Capture the cell that displays the provided text and extract its (x, y) central coordinate. 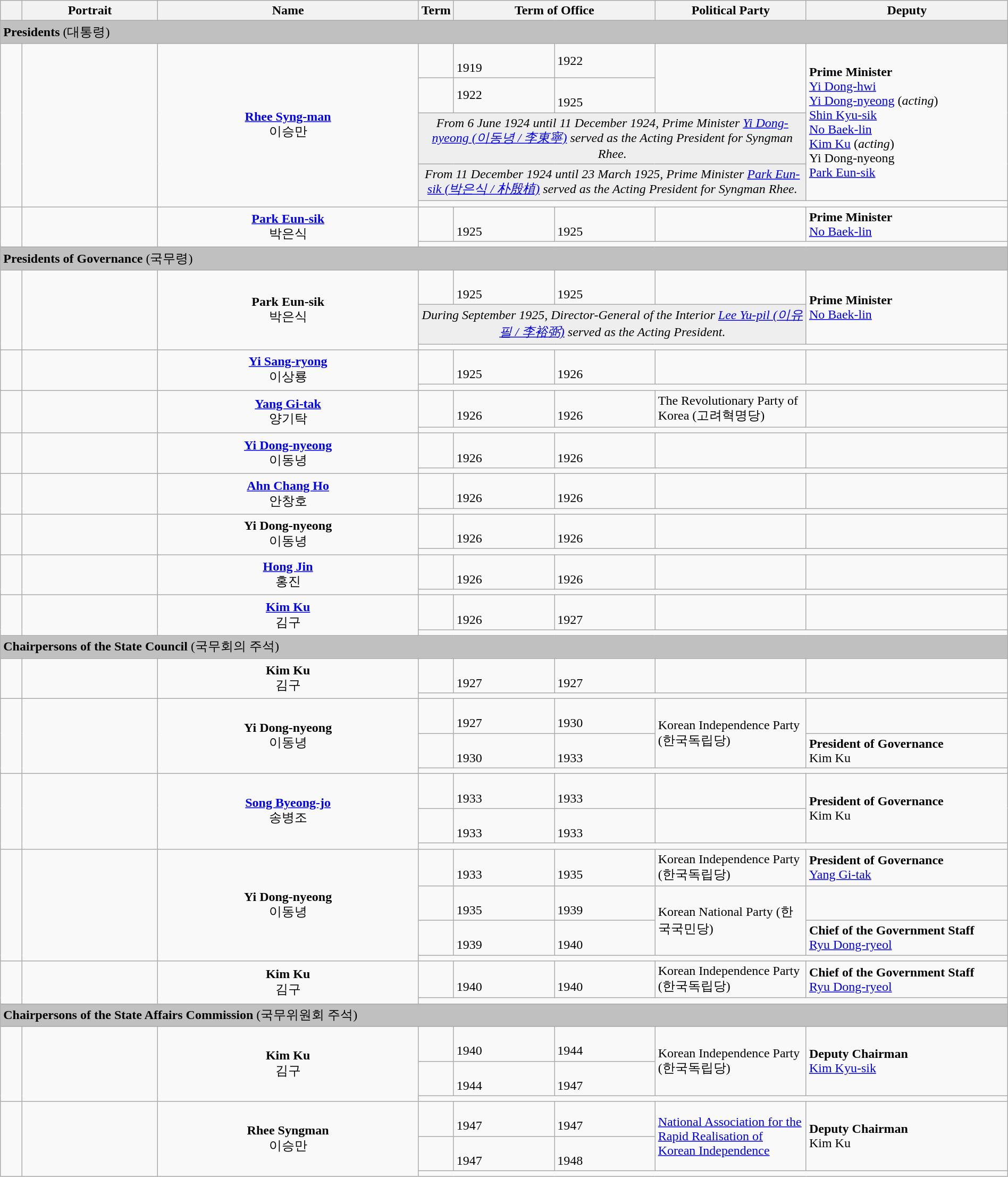
Chief of the Government StaffRyu Dong-ryeol (907, 980)
Name (288, 11)
1948 (605, 1153)
Deputy (907, 11)
Term (436, 11)
Chairpersons of the State Affairs Commission (국무위원회 주석) (504, 1015)
Song Byeong-jo송병조 (288, 812)
Chief of the Government Staff Ryu Dong-ryeol (907, 938)
National Association for the Rapid Realisation of Korean Independence (730, 1136)
Rhee Syngman이승만 (288, 1139)
From 6 June 1924 until 11 December 1924, Prime Minister Yi Dong-nyeong (이동녕 / 李東寧) served as the Acting President for Syngman Rhee. (612, 138)
Yi Sang-ryong이상룡 (288, 370)
Presidents of Governance (국무령) (504, 258)
Term of Office (554, 11)
Hong Jin홍진 (288, 575)
Korean National Party (한국국민당) (730, 921)
Prime MinisterYi Dong-hwiYi Dong-nyeong (acting)Shin Kyu-sikNo Baek-linKim Ku (acting)Yi Dong-nyeongPark Eun-sik (907, 122)
1919 (504, 61)
President of GovernanceYang Gi-tak (907, 867)
Deputy Chairman Kim Ku (907, 1136)
Ahn Chang Ho안창호 (288, 494)
From 11 December 1924 until 23 March 1925, Prime Minister Park Eun-sik (박은식 / 朴殷植) served as the Acting President for Syngman Rhee. (612, 182)
Presidents (대통령) (504, 32)
Chairpersons of the State Council (국무회의 주석) (504, 647)
During September 1925, Director-General of the Interior Lee Yu-pil (이유필 / 李裕弼) served as the Acting President. (612, 324)
The Revolutionary Party of Korea (고려혁명당) (730, 409)
Deputy Chairman Kim Kyu-sik (907, 1061)
Portrait (90, 11)
Political Party (730, 11)
Rhee Syng-man이승만 (288, 124)
Yang Gi-tak양기탁 (288, 412)
